Capture the cell that displays the provided text and extract its [x, y] central coordinate. 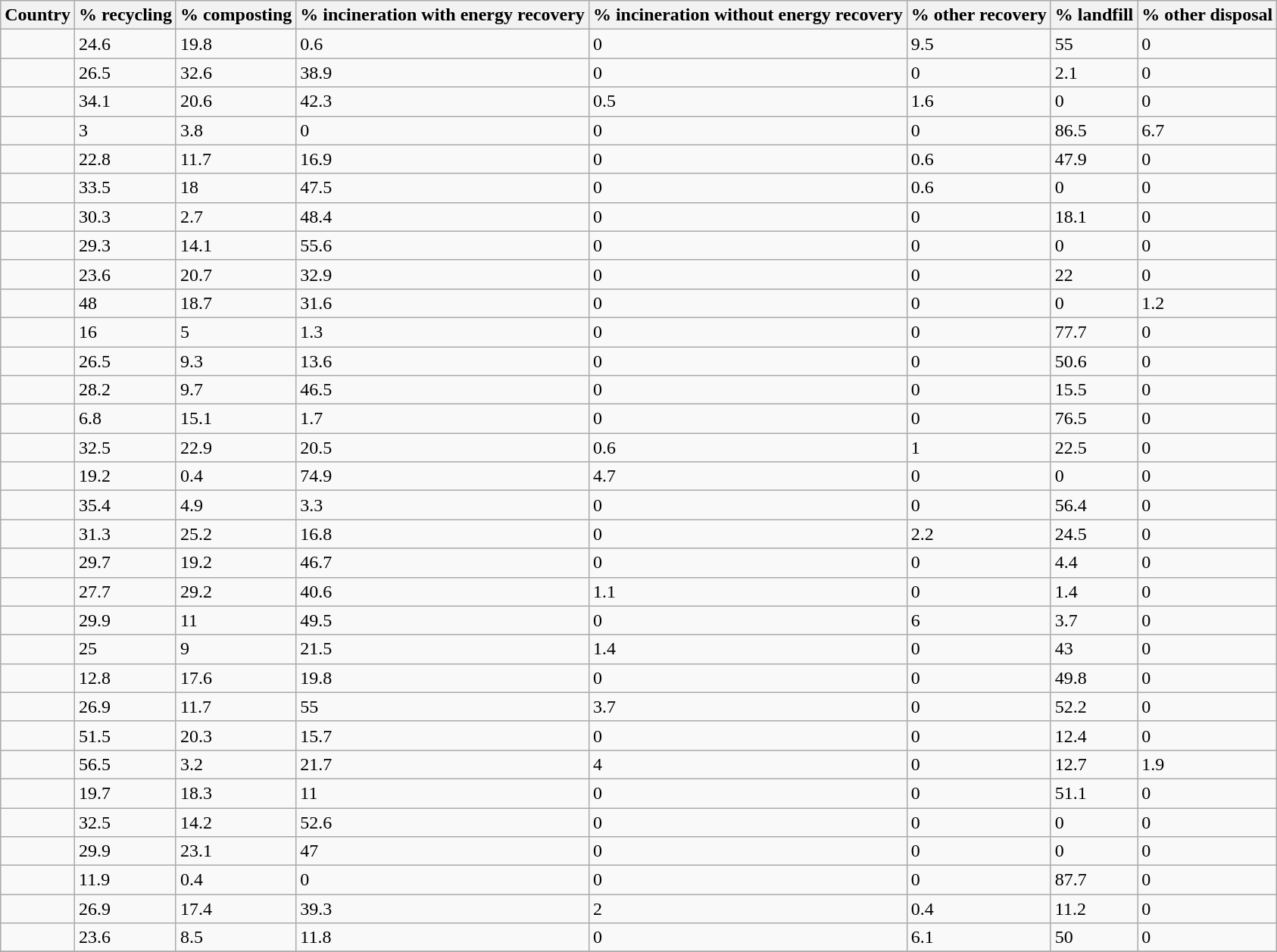
9.5 [979, 44]
6.8 [125, 419]
0.5 [748, 101]
19.7 [125, 793]
12.4 [1094, 735]
46.5 [442, 390]
2.1 [1094, 73]
1.3 [442, 332]
2 [748, 909]
48.4 [442, 217]
12.7 [1094, 764]
4 [748, 764]
3.8 [236, 130]
22.8 [125, 159]
48 [125, 303]
74.9 [442, 476]
6 [979, 620]
30.3 [125, 217]
11.2 [1094, 909]
52.6 [442, 822]
16.9 [442, 159]
% landfill [1094, 15]
5 [236, 332]
24.5 [1094, 534]
50 [1094, 938]
1.7 [442, 419]
42.3 [442, 101]
77.7 [1094, 332]
29.3 [125, 245]
1.6 [979, 101]
22.5 [1094, 448]
25 [125, 649]
40.6 [442, 591]
% recycling [125, 15]
14.1 [236, 245]
35.4 [125, 505]
39.3 [442, 909]
1 [979, 448]
6.1 [979, 938]
21.5 [442, 649]
14.2 [236, 822]
46.7 [442, 563]
56.5 [125, 764]
27.7 [125, 591]
24.6 [125, 44]
15.5 [1094, 390]
20.6 [236, 101]
49.8 [1094, 678]
15.1 [236, 419]
33.5 [125, 188]
11.8 [442, 938]
86.5 [1094, 130]
56.4 [1094, 505]
18.3 [236, 793]
32.6 [236, 73]
22 [1094, 274]
20.5 [442, 448]
18.7 [236, 303]
25.2 [236, 534]
3 [125, 130]
18.1 [1094, 217]
9.7 [236, 390]
16 [125, 332]
9.3 [236, 361]
17.4 [236, 909]
51.5 [125, 735]
16.8 [442, 534]
3.2 [236, 764]
31.3 [125, 534]
6.7 [1207, 130]
2.2 [979, 534]
% composting [236, 15]
50.6 [1094, 361]
9 [236, 649]
4.7 [748, 476]
47.5 [442, 188]
28.2 [125, 390]
34.1 [125, 101]
52.2 [1094, 707]
1.1 [748, 591]
51.1 [1094, 793]
Country [38, 15]
47 [442, 851]
29.2 [236, 591]
% other disposal [1207, 15]
32.9 [442, 274]
20.3 [236, 735]
17.6 [236, 678]
4.4 [1094, 563]
31.6 [442, 303]
1.2 [1207, 303]
3.3 [442, 505]
43 [1094, 649]
38.9 [442, 73]
12.8 [125, 678]
29.7 [125, 563]
8.5 [236, 938]
11.9 [125, 880]
21.7 [442, 764]
4.9 [236, 505]
% other recovery [979, 15]
22.9 [236, 448]
% incineration without energy recovery [748, 15]
% incineration with energy recovery [442, 15]
2.7 [236, 217]
47.9 [1094, 159]
76.5 [1094, 419]
87.7 [1094, 880]
55.6 [442, 245]
23.1 [236, 851]
15.7 [442, 735]
1.9 [1207, 764]
18 [236, 188]
13.6 [442, 361]
20.7 [236, 274]
49.5 [442, 620]
